Provide the (X, Y) coordinate of the cell's center where the given text is located.  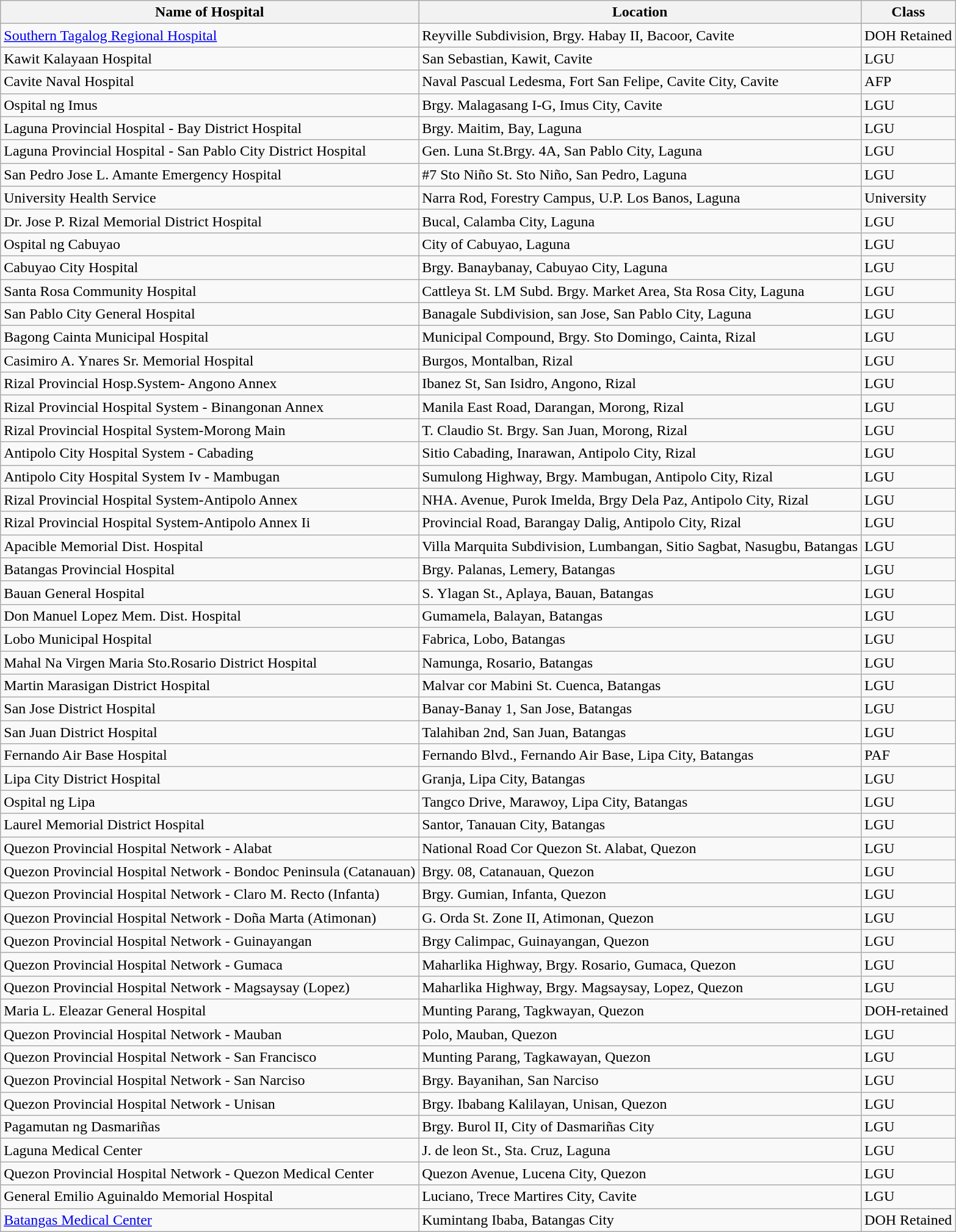
Lobo Municipal Hospital (210, 639)
General Emilio Aguinaldo Memorial Hospital (210, 1197)
University Health Service (210, 198)
Burgos, Montalban, Rizal (640, 361)
City of Cabuyao, Laguna (640, 244)
Cavite Naval Hospital (210, 82)
Rizal Provincial Hosp.System- Angono Annex (210, 384)
Munting Parang, Tagkawayan, Quezon (640, 1057)
Villa Marquita Subdivision, Lumbangan, Sitio Sagbat, Nasugbu, Batangas (640, 546)
Quezon Provincial Hospital Network - Guinayangan (210, 941)
Brgy. Gumian, Infanta, Quezon (640, 895)
Fernando Blvd., Fernando Air Base, Lipa City, Batangas (640, 755)
Gen. Luna St.Brgy. 4A, San Pablo City, Laguna (640, 151)
San Pablo City General Hospital (210, 314)
Sumulong Highway, Brgy. Mambugan, Antipolo City, Rizal (640, 477)
Reyville Subdivision, Brgy. Habay II, Bacoor, Cavite (640, 35)
Bucal, Calamba City, Laguna (640, 221)
Brgy Calimpac, Guinayangan, Quezon (640, 941)
Talahiban 2nd, San Juan, Batangas (640, 732)
DOH-retained (908, 1010)
Ibanez St, San Isidro, Angono, Rizal (640, 384)
Provincial Road, Barangay Dalig, Antipolo City, Rizal (640, 523)
Quezon Provincial Hospital Network - San Francisco (210, 1057)
Brgy. 08, Catanauan, Quezon (640, 871)
San Jose District Hospital (210, 709)
Mahal Na Virgen Maria Sto.Rosario District Hospital (210, 662)
Antipolo City Hospital System - Cabading (210, 453)
Quezon Provincial Hospital Network - Unisan (210, 1104)
Sitio Cabading, Inarawan, Antipolo City, Rizal (640, 453)
Bagong Cainta Municipal Hospital (210, 337)
Tangco Drive, Marawoy, Lipa City, Batangas (640, 802)
Naval Pascual Ledesma, Fort San Felipe, Cavite City, Cavite (640, 82)
Santa Rosa Community Hospital (210, 291)
Polo, Mauban, Quezon (640, 1034)
Maharlika Highway, Brgy. Magsaysay, Lopez, Quezon (640, 987)
Kumintang Ibaba, Batangas City (640, 1220)
Ospital ng Cabuyao (210, 244)
Gumamela, Balayan, Batangas (640, 616)
Rizal Provincial Hospital System-Antipolo Annex Ii (210, 523)
Quezon Provincial Hospital Network - Doña Marta (Atimonan) (210, 918)
AFP (908, 82)
NHA. Avenue, Purok Imelda, Brgy Dela Paz, Antipolo City, Rizal (640, 500)
Casimiro A. Ynares Sr. Memorial Hospital (210, 361)
Brgy. Maitim, Bay, Laguna (640, 128)
Maharlika Highway, Brgy. Rosario, Gumaca, Quezon (640, 964)
Pagamutan ng Dasmariñas (210, 1127)
Quezon Avenue, Lucena City, Quezon (640, 1173)
Municipal Compound, Brgy. Sto Domingo, Cainta, Rizal (640, 337)
Name of Hospital (210, 12)
Batangas Provincial Hospital (210, 569)
Ospital ng Lipa (210, 802)
Quezon Provincial Hospital Network - Quezon Medical Center (210, 1173)
Southern Tagalog Regional Hospital (210, 35)
Laguna Medical Center (210, 1150)
Brgy. Burol II, City of Dasmariñas City (640, 1127)
Narra Rod, Forestry Campus, U.P. Los Banos, Laguna (640, 198)
Brgy. Palanas, Lemery, Batangas (640, 569)
Luciano, Trece Martires City, Cavite (640, 1197)
Rizal Provincial Hospital System-Antipolo Annex (210, 500)
Antipolo City Hospital System Iv - Mambugan (210, 477)
Don Manuel Lopez Mem. Dist. Hospital (210, 616)
Dr. Jose P. Rizal Memorial District Hospital (210, 221)
Quezon Provincial Hospital Network - Claro M. Recto (Infanta) (210, 895)
Maria L. Eleazar General Hospital (210, 1010)
Santor, Tanauan City, Batangas (640, 825)
Munting Parang, Tagkwayan, Quezon (640, 1010)
Quezon Provincial Hospital Network - Mauban (210, 1034)
Fernando Air Base Hospital (210, 755)
Class (908, 12)
Namunga, Rosario, Batangas (640, 662)
San Pedro Jose L. Amante Emergency Hospital (210, 175)
Laguna Provincial Hospital - Bay District Hospital (210, 128)
Banay-Banay 1, San Jose, Batangas (640, 709)
San Sebastian, Kawit, Cavite (640, 59)
Bauan General Hospital (210, 593)
Rizal Provincial Hospital System-Morong Main (210, 430)
#7 Sto Niño St. Sto Niño, San Pedro, Laguna (640, 175)
Batangas Medical Center (210, 1220)
Martin Marasigan District Hospital (210, 686)
Granja, Lipa City, Batangas (640, 779)
PAF (908, 755)
Kawit Kalayaan Hospital (210, 59)
Manila East Road, Darangan, Morong, Rizal (640, 407)
Quezon Provincial Hospital Network - San Narciso (210, 1081)
Quezon Provincial Hospital Network - Alabat (210, 848)
Brgy. Banaybanay, Cabuyao City, Laguna (640, 267)
San Juan District Hospital (210, 732)
Ospital ng Imus (210, 105)
National Road Cor Quezon St. Alabat, Quezon (640, 848)
Cattleya St. LM Subd. Brgy. Market Area, Sta Rosa City, Laguna (640, 291)
J. de leon St., Sta. Cruz, Laguna (640, 1150)
S. Ylagan St., Aplaya, Bauan, Batangas (640, 593)
Quezon Provincial Hospital Network - Gumaca (210, 964)
Laurel Memorial District Hospital (210, 825)
Location (640, 12)
Brgy. Ibabang Kalilayan, Unisan, Quezon (640, 1104)
Quezon Provincial Hospital Network - Magsaysay (Lopez) (210, 987)
Rizal Provincial Hospital System - Binangonan Annex (210, 407)
Brgy. Malagasang I-G, Imus City, Cavite (640, 105)
Apacible Memorial Dist. Hospital (210, 546)
University (908, 198)
Laguna Provincial Hospital - San Pablo City District Hospital (210, 151)
Quezon Provincial Hospital Network - Bondoc Peninsula (Catanauan) (210, 871)
Cabuyao City Hospital (210, 267)
Brgy. Bayanihan, San Narciso (640, 1081)
G. Orda St. Zone II, Atimonan, Quezon (640, 918)
Banagale Subdivision, san Jose, San Pablo City, Laguna (640, 314)
Lipa City District Hospital (210, 779)
Malvar cor Mabini St. Cuenca, Batangas (640, 686)
Fabrica, Lobo, Batangas (640, 639)
T. Claudio St. Brgy. San Juan, Morong, Rizal (640, 430)
